Scan for the cell matching the given text and deliver its [X, Y] coordinate at center. 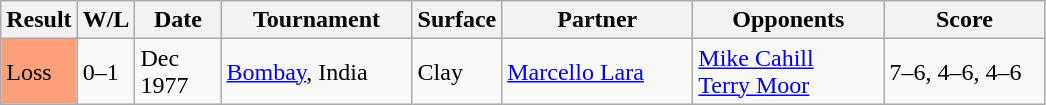
Score [964, 20]
Mike Cahill Terry Moor [788, 72]
7–6, 4–6, 4–6 [964, 72]
Loss [39, 72]
Dec 1977 [178, 72]
Partner [598, 20]
Opponents [788, 20]
Date [178, 20]
0–1 [106, 72]
Marcello Lara [598, 72]
Result [39, 20]
Clay [457, 72]
Tournament [316, 20]
W/L [106, 20]
Surface [457, 20]
Bombay, India [316, 72]
